Detect which cell encompasses the target text, then output its (X, Y) center coordinate. 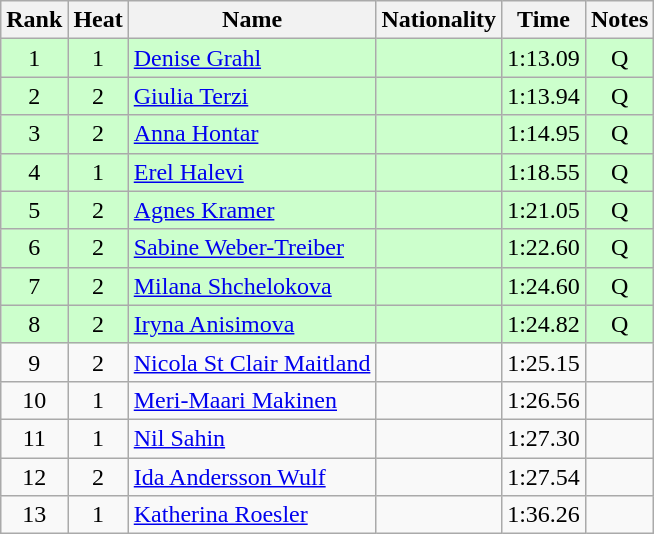
Giulia Terzi (252, 96)
1:13.94 (544, 96)
Rank (34, 20)
6 (34, 248)
Name (252, 20)
1:21.05 (544, 210)
Denise Grahl (252, 58)
1:27.30 (544, 438)
Nil Sahin (252, 438)
Nicola St Clair Maitland (252, 362)
10 (34, 400)
Milana Shchelokova (252, 286)
1:22.60 (544, 248)
1:24.60 (544, 286)
Sabine Weber-Treiber (252, 248)
1:25.15 (544, 362)
Nationality (439, 20)
Anna Hontar (252, 134)
7 (34, 286)
Erel Halevi (252, 172)
1:27.54 (544, 477)
1:18.55 (544, 172)
Heat (98, 20)
1:14.95 (544, 134)
13 (34, 515)
1:26.56 (544, 400)
9 (34, 362)
1:36.26 (544, 515)
Notes (619, 20)
Iryna Anisimova (252, 324)
Meri-Maari Makinen (252, 400)
Ida Andersson Wulf (252, 477)
1:13.09 (544, 58)
3 (34, 134)
12 (34, 477)
1:24.82 (544, 324)
Agnes Kramer (252, 210)
5 (34, 210)
Katherina Roesler (252, 515)
4 (34, 172)
8 (34, 324)
11 (34, 438)
Time (544, 20)
